Provide the [x, y] coordinate of the cell's center where the given text is located.  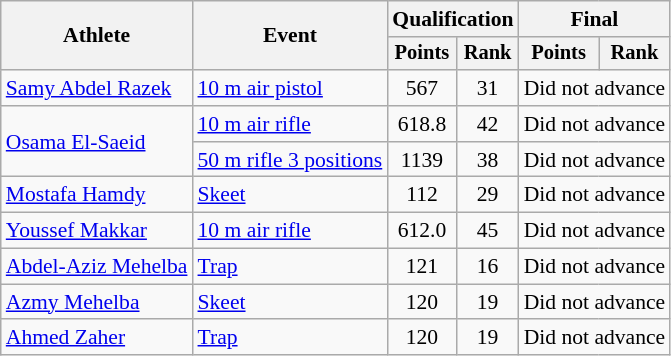
38 [488, 160]
31 [488, 88]
Ahmed Zaher [97, 338]
Youssef Makkar [97, 231]
45 [488, 231]
Event [290, 36]
16 [488, 267]
Qualification [452, 19]
Osama El-Saeid [97, 142]
112 [422, 195]
10 m air pistol [290, 88]
Azmy Mehelba [97, 302]
Athlete [97, 36]
Final [595, 19]
50 m rifle 3 positions [290, 160]
567 [422, 88]
Samy Abdel Razek [97, 88]
612.0 [422, 231]
Abdel-Aziz Mehelba [97, 267]
Mostafa Hamdy [97, 195]
1139 [422, 160]
29 [488, 195]
42 [488, 124]
618.8 [422, 124]
121 [422, 267]
